Identify which cell holds the provided text, then report its (X, Y) central coordinate. 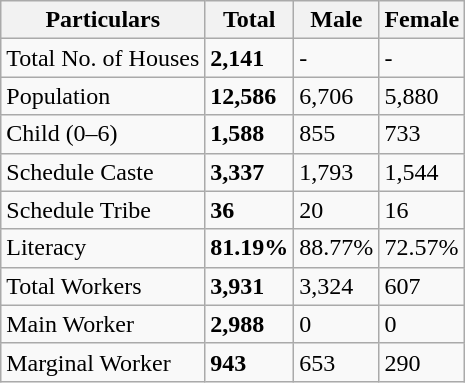
5,880 (422, 96)
1,544 (422, 172)
Literacy (103, 248)
3,337 (250, 172)
Female (422, 20)
2,988 (250, 324)
733 (422, 134)
Schedule Caste (103, 172)
6,706 (336, 96)
653 (336, 362)
16 (422, 210)
Population (103, 96)
81.19% (250, 248)
88.77% (336, 248)
36 (250, 210)
1,588 (250, 134)
72.57% (422, 248)
Main Worker (103, 324)
Marginal Worker (103, 362)
855 (336, 134)
Male (336, 20)
20 (336, 210)
Schedule Tribe (103, 210)
290 (422, 362)
3,931 (250, 286)
1,793 (336, 172)
Total No. of Houses (103, 58)
607 (422, 286)
943 (250, 362)
12,586 (250, 96)
3,324 (336, 286)
Total Workers (103, 286)
Particulars (103, 20)
Child (0–6) (103, 134)
Total (250, 20)
2,141 (250, 58)
